From the cell containing the given text, extract its center point as [X, Y] coordinate. 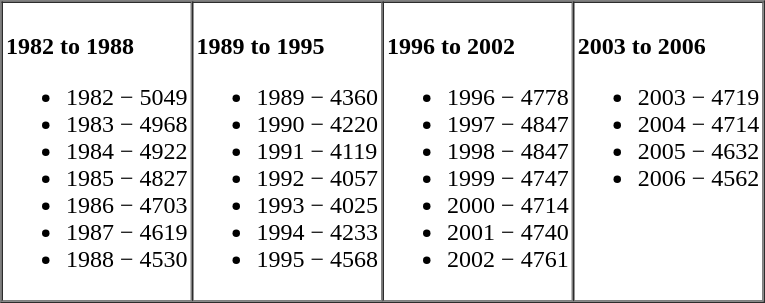
1996 to 20021996 − 47781997 − 48471998 − 48471999 − 47472000 − 47142001 − 47402002 − 4761 [478, 152]
1989 to 19951989 − 43601990 − 42201991 − 41191992 − 40571993 − 40251994 − 42331995 − 4568 [288, 152]
1982 to 19881982 − 50491983 − 49681984 − 49221985 − 48271986 − 47031987 − 46191988 − 4530 [98, 152]
2003 to 20062003 − 47192004 − 47142005 − 46322006 − 4562 [668, 152]
